Detect which cell encompasses the target text, then output its (X, Y) center coordinate. 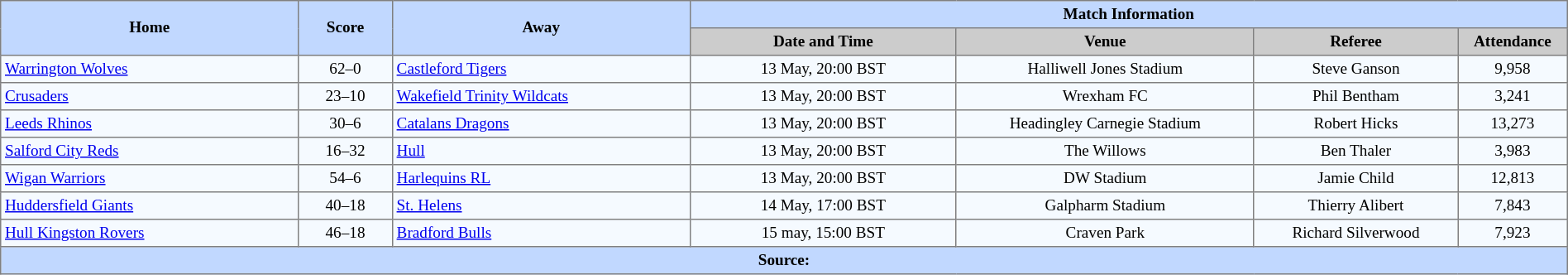
62–0 (346, 70)
DW Stadium (1105, 179)
46–18 (346, 234)
Hull Kingston Rovers (150, 234)
7,843 (1513, 205)
Score (346, 28)
Halliwell Jones Stadium (1105, 70)
3,241 (1513, 96)
Away (541, 28)
Referee (1355, 41)
Harlequins RL (541, 179)
23–10 (346, 96)
Wakefield Trinity Wildcats (541, 96)
Ben Thaler (1355, 151)
15 may, 15:00 BST (823, 234)
16–32 (346, 151)
3,983 (1513, 151)
Leeds Rhinos (150, 124)
12,813 (1513, 179)
Phil Bentham (1355, 96)
Date and Time (823, 41)
Steve Ganson (1355, 70)
14 May, 17:00 BST (823, 205)
Crusaders (150, 96)
Richard Silverwood (1355, 234)
Venue (1105, 41)
Jamie Child (1355, 179)
Castleford Tigers (541, 70)
Wrexham FC (1105, 96)
Catalans Dragons (541, 124)
Attendance (1513, 41)
St. Helens (541, 205)
Wigan Warriors (150, 179)
Headingley Carnegie Stadium (1105, 124)
Salford City Reds (150, 151)
30–6 (346, 124)
The Willows (1105, 151)
Bradford Bulls (541, 234)
Huddersfield Giants (150, 205)
Source: (784, 260)
7,923 (1513, 234)
9,958 (1513, 70)
Galpharm Stadium (1105, 205)
13,273 (1513, 124)
Match Information (1128, 15)
40–18 (346, 205)
Home (150, 28)
Robert Hicks (1355, 124)
Warrington Wolves (150, 70)
54–6 (346, 179)
Craven Park (1105, 234)
Hull (541, 151)
Thierry Alibert (1355, 205)
